Pinpoint the cell where the given text exists, returning its (x, y) midpoint coordinate. 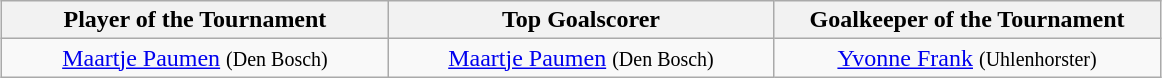
Goalkeeper of the Tournament (967, 20)
Top Goalscorer (581, 20)
Yvonne Frank (Uhlenhorster) (967, 58)
Player of the Tournament (195, 20)
